Pinpoint the cell where the given text exists, returning its [X, Y] midpoint coordinate. 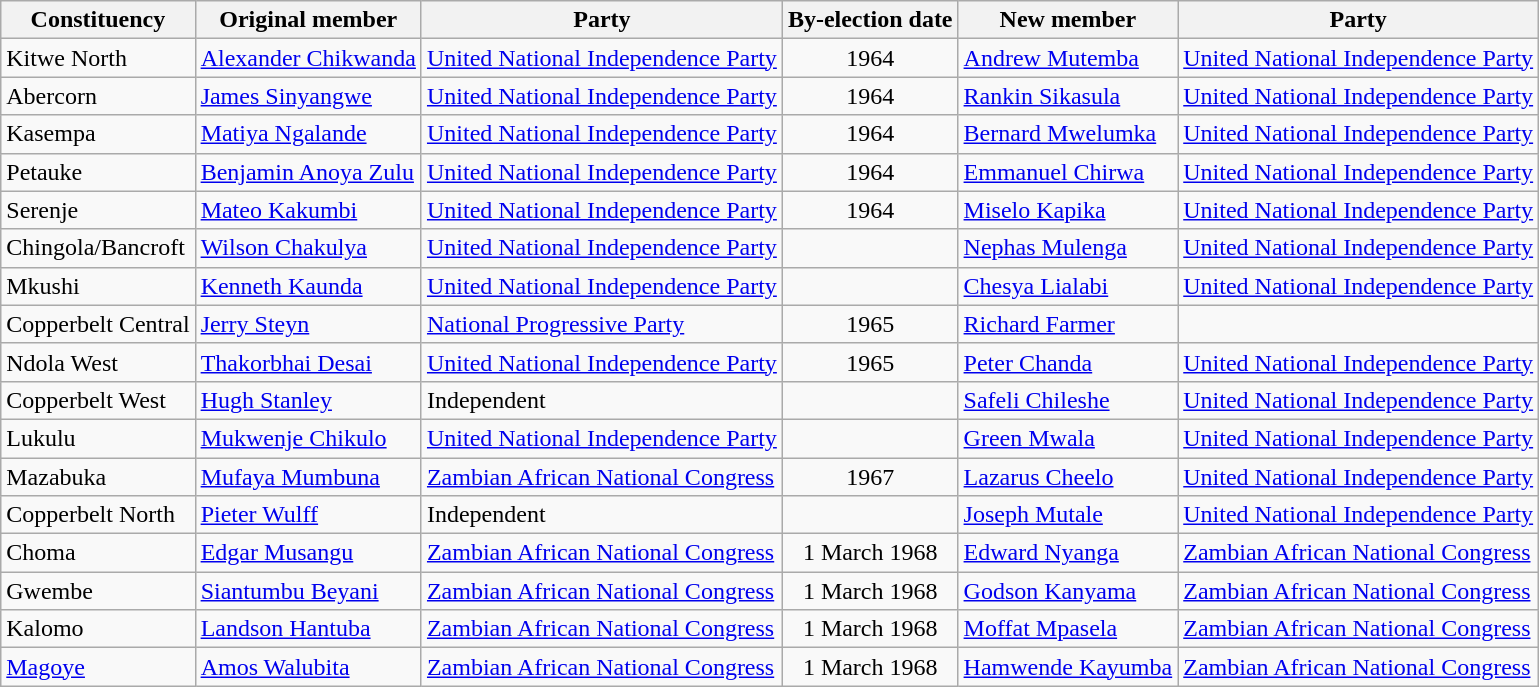
Peter Chanda [1068, 362]
Benjamin Anoya Zulu [308, 172]
Kalomo [98, 629]
Edgar Musangu [308, 553]
Copperbelt Central [98, 324]
Joseph Mutale [1068, 515]
Mateo Kakumbi [308, 210]
Thakorbhai Desai [308, 362]
Gwembe [98, 591]
Copperbelt North [98, 515]
Godson Kanyama [1068, 591]
Lukulu [98, 438]
Abercorn [98, 96]
Wilson Chakulya [308, 248]
Kenneth Kaunda [308, 286]
By-election date [870, 20]
James Sinyangwe [308, 96]
Jerry Steyn [308, 324]
Chesya Lialabi [1068, 286]
Green Mwala [1068, 438]
Original member [308, 20]
Siantumbu Beyani [308, 591]
Choma [98, 553]
Emmanuel Chirwa [1068, 172]
Kitwe North [98, 58]
Bernard Mwelumka [1068, 134]
Hugh Stanley [308, 400]
Mkushi [98, 286]
Mufaya Mumbuna [308, 477]
Mukwenje Chikulo [308, 438]
Mazabuka [98, 477]
Magoye [98, 667]
Landson Hantuba [308, 629]
Hamwende Kayumba [1068, 667]
Chingola/Bancroft [98, 248]
Edward Nyanga [1068, 553]
Andrew Mutemba [1068, 58]
Constituency [98, 20]
Kasempa [98, 134]
Serenje [98, 210]
1967 [870, 477]
Copperbelt West [98, 400]
Alexander Chikwanda [308, 58]
Moffat Mpasela [1068, 629]
Amos Walubita [308, 667]
Miselo Kapika [1068, 210]
Matiya Ngalande [308, 134]
National Progressive Party [602, 324]
Pieter Wulff [308, 515]
New member [1068, 20]
Lazarus Cheelo [1068, 477]
Rankin Sikasula [1068, 96]
Safeli Chileshe [1068, 400]
Ndola West [98, 362]
Richard Farmer [1068, 324]
Petauke [98, 172]
Nephas Mulenga [1068, 248]
